Extract the [x, y] coordinate from the center of the cell holding the provided text.  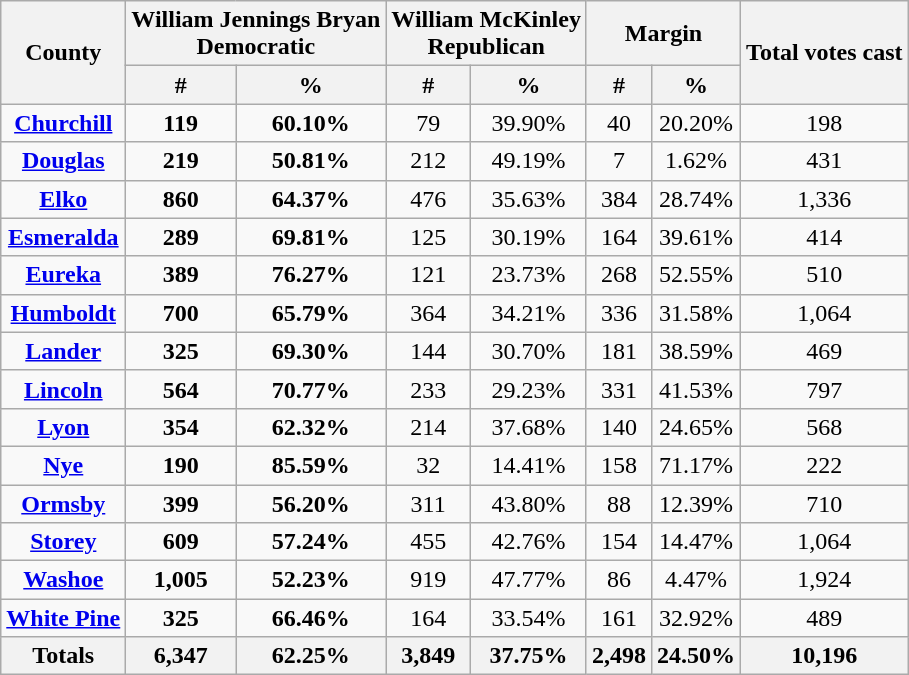
1,336 [825, 199]
2,498 [618, 656]
30.19% [529, 237]
219 [181, 161]
65.79% [311, 313]
79 [428, 123]
39.90% [529, 123]
71.17% [696, 465]
43.80% [529, 503]
56.20% [311, 503]
7 [618, 161]
Humboldt [64, 313]
311 [428, 503]
1,924 [825, 580]
181 [618, 351]
Total votes cast [825, 52]
Ormsby [64, 503]
125 [428, 237]
20.20% [696, 123]
12.39% [696, 503]
1,005 [181, 580]
14.41% [529, 465]
212 [428, 161]
399 [181, 503]
28.74% [696, 199]
42.76% [529, 542]
52.55% [696, 275]
39.61% [696, 237]
700 [181, 313]
564 [181, 389]
510 [825, 275]
Eureka [64, 275]
489 [825, 618]
919 [428, 580]
33.54% [529, 618]
35.63% [529, 199]
860 [181, 199]
37.75% [529, 656]
William McKinleyRepublican [486, 34]
Elko [64, 199]
Lyon [64, 427]
609 [181, 542]
797 [825, 389]
38.59% [696, 351]
198 [825, 123]
190 [181, 465]
14.47% [696, 542]
Totals [64, 656]
4.47% [696, 580]
62.32% [311, 427]
66.46% [311, 618]
Douglas [64, 161]
64.37% [311, 199]
331 [618, 389]
455 [428, 542]
69.81% [311, 237]
Washoe [64, 580]
31.58% [696, 313]
10,196 [825, 656]
41.53% [696, 389]
140 [618, 427]
76.27% [311, 275]
Lincoln [64, 389]
60.10% [311, 123]
Storey [64, 542]
336 [618, 313]
52.23% [311, 580]
23.73% [529, 275]
40 [618, 123]
158 [618, 465]
William Jennings BryanDemocratic [256, 34]
414 [825, 237]
62.25% [311, 656]
Churchill [64, 123]
Margin [663, 34]
3,849 [428, 656]
119 [181, 123]
354 [181, 427]
431 [825, 161]
57.24% [311, 542]
1.62% [696, 161]
710 [825, 503]
70.77% [311, 389]
47.77% [529, 580]
121 [428, 275]
88 [618, 503]
222 [825, 465]
268 [618, 275]
24.50% [696, 656]
37.68% [529, 427]
30.70% [529, 351]
161 [618, 618]
476 [428, 199]
32.92% [696, 618]
233 [428, 389]
154 [618, 542]
469 [825, 351]
85.59% [311, 465]
144 [428, 351]
White Pine [64, 618]
86 [618, 580]
32 [428, 465]
29.23% [529, 389]
49.19% [529, 161]
50.81% [311, 161]
69.30% [311, 351]
34.21% [529, 313]
24.65% [696, 427]
Lander [64, 351]
568 [825, 427]
289 [181, 237]
6,347 [181, 656]
County [64, 52]
214 [428, 427]
389 [181, 275]
384 [618, 199]
Nye [64, 465]
364 [428, 313]
Esmeralda [64, 237]
